From the cell containing the given text, extract its center point as (X, Y) coordinate. 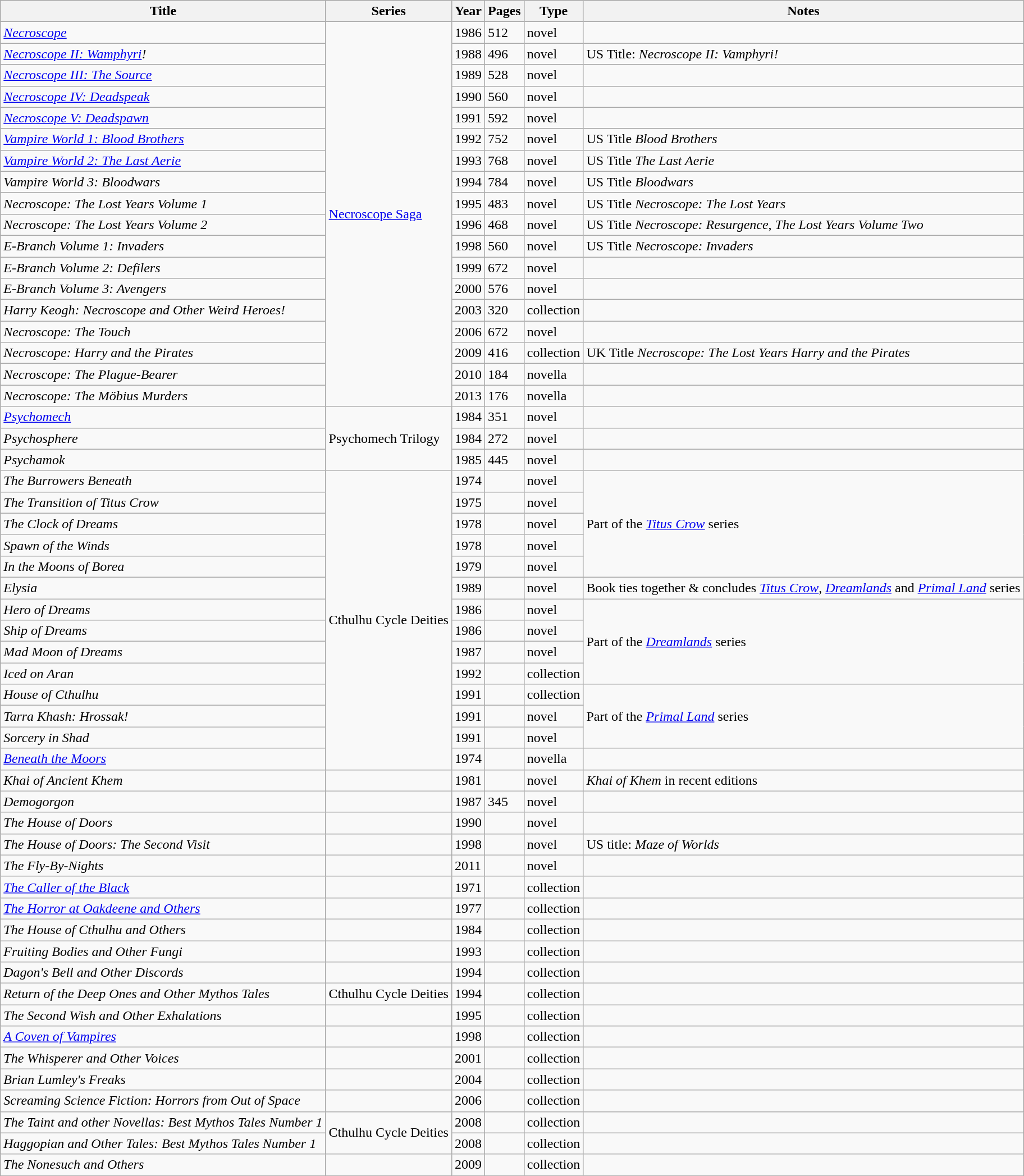
Necroscope II: Wamphyri! (163, 54)
Mad Moon of Dreams (163, 652)
2004 (468, 1079)
US Title: Necroscope II: Vamphyri! (803, 54)
Vampire World 3: Bloodwars (163, 182)
US Title Necroscope: The Lost Years (803, 203)
E-Branch Volume 1: Invaders (163, 246)
Pages (504, 11)
Fruiting Bodies and Other Fungi (163, 951)
768 (504, 161)
Demogorgon (163, 802)
496 (504, 54)
345 (504, 802)
Harry Keogh: Necroscope and Other Weird Heroes! (163, 310)
Necroscope V: Deadspawn (163, 118)
E-Branch Volume 3: Avengers (163, 289)
Tarra Khash: Hrossak! (163, 716)
Necroscope Saga (388, 214)
A Coven of Vampires (163, 1037)
US Title The Last Aerie (803, 161)
Necroscope: The Plague-Bearer (163, 374)
445 (504, 460)
Spawn of the Winds (163, 545)
Return of the Deep Ones and Other Mythos Tales (163, 994)
Psychomech (163, 417)
E-Branch Volume 2: Defilers (163, 268)
Psychomech Trilogy (388, 438)
The Horror at Oakdeene and Others (163, 908)
1999 (468, 268)
Vampire World 1: Blood Brothers (163, 139)
1975 (468, 502)
1981 (468, 780)
Notes (803, 11)
US title: Maze of Worlds (803, 844)
Necroscope: Harry and the Pirates (163, 353)
The Transition of Titus Crow (163, 502)
The House of Doors (163, 823)
Series (388, 11)
1985 (468, 460)
The Taint and other Novellas: Best Mythos Tales Number 1 (163, 1122)
1979 (468, 566)
2003 (468, 310)
The Fly-By-Nights (163, 866)
2011 (468, 866)
US Title Bloodwars (803, 182)
1996 (468, 225)
Beneath the Moors (163, 759)
576 (504, 289)
2013 (468, 396)
Psychamok (163, 460)
In the Moons of Borea (163, 566)
House of Cthulhu (163, 695)
592 (504, 118)
Part of the Dreamlands series (803, 641)
784 (504, 182)
Haggopian and Other Tales: Best Mythos Tales Number 1 (163, 1143)
The Whisperer and Other Voices (163, 1058)
Iced on Aran (163, 674)
468 (504, 225)
1977 (468, 908)
351 (504, 417)
US Title Necroscope: Invaders (803, 246)
752 (504, 139)
1971 (468, 887)
184 (504, 374)
The House of Cthulhu and Others (163, 930)
272 (504, 438)
Year (468, 11)
Necroscope: The Touch (163, 332)
320 (504, 310)
2000 (468, 289)
Khai of Khem in recent editions (803, 780)
The Second Wish and Other Exhalations (163, 1015)
The House of Doors: The Second Visit (163, 844)
Necroscope: The Lost Years Volume 1 (163, 203)
Dagon's Bell and Other Discords (163, 973)
2010 (468, 374)
The Clock of Dreams (163, 524)
Type (554, 11)
483 (504, 203)
Part of the Primal Land series (803, 716)
1988 (468, 54)
528 (504, 75)
Necroscope (163, 33)
Necroscope: The Lost Years Volume 2 (163, 225)
Part of the Titus Crow series (803, 524)
US Title Blood Brothers (803, 139)
Hero of Dreams (163, 609)
2001 (468, 1058)
UK Title Necroscope: The Lost Years Harry and the Pirates (803, 353)
Vampire World 2: The Last Aerie (163, 161)
Book ties together & concludes Titus Crow, Dreamlands and Primal Land series (803, 588)
Psychosphere (163, 438)
Necroscope: The Möbius Murders (163, 396)
416 (504, 353)
The Nonesuch and Others (163, 1165)
Necroscope III: The Source (163, 75)
Brian Lumley's Freaks (163, 1079)
Elysia (163, 588)
Screaming Science Fiction: Horrors from Out of Space (163, 1101)
Sorcery in Shad (163, 738)
US Title Necroscope: Resurgence, The Lost Years Volume Two (803, 225)
The Burrowers Beneath (163, 481)
Necroscope IV: Deadspeak (163, 97)
Title (163, 11)
Ship of Dreams (163, 631)
176 (504, 396)
512 (504, 33)
The Caller of the Black (163, 887)
Khai of Ancient Khem (163, 780)
